Provide the (x, y) coordinate of the cell's center where the given text is located.  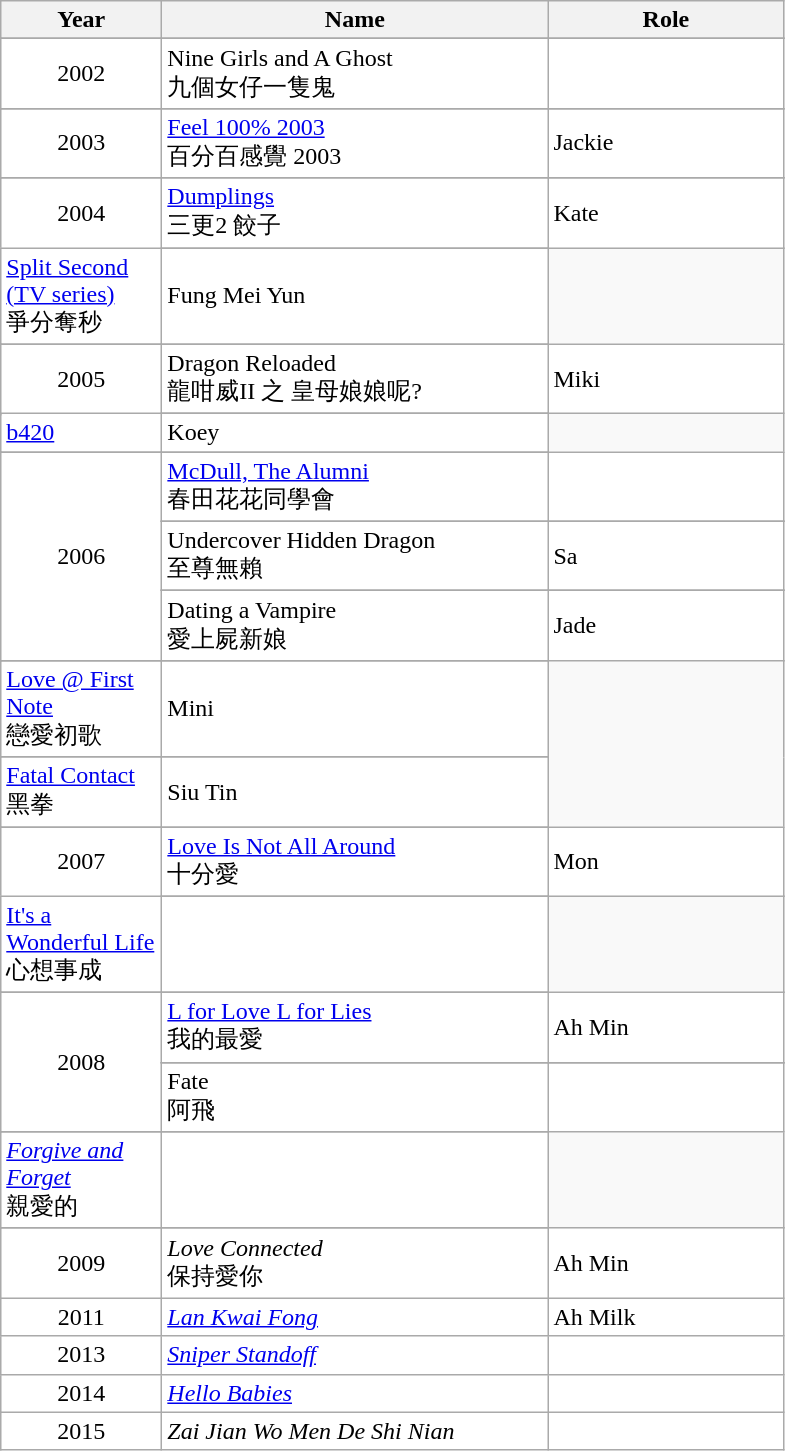
2015 (82, 1431)
It's a Wonderful Life心想事成 (82, 944)
Love Is Not All Around十分愛 (355, 861)
Hello Babies (355, 1393)
Zai Jian Wo Men De Shi Nian (355, 1431)
Fatal Contact黑拳 (82, 792)
Miki (666, 379)
Fung Mei Yun (355, 296)
Nine Girls and A Ghost 九個女仔一隻鬼 (355, 74)
2009 (82, 1263)
2008 (82, 1062)
Jackie (666, 143)
Love @ First Note戀愛初歌 (82, 708)
Dumplings 三更2 餃子 (355, 213)
Jade (666, 626)
2014 (82, 1393)
Year (82, 20)
2002 (82, 74)
Split Second (TV series) 爭分奪秒 (82, 296)
2011 (82, 1317)
McDull, The Alumni 春田花花同學會 (355, 487)
b420 (82, 433)
2013 (82, 1355)
2003 (82, 143)
L for Love L for Lies我的最愛 (355, 1028)
Sniper Standoff (355, 1355)
Mini (355, 708)
Ah Milk (666, 1317)
Dragon Reloaded 龍咁威II 之 皇母娘娘呢? (355, 379)
Love Connected保持愛你 (355, 1263)
Koey (355, 433)
Feel 100% 2003 百分百感覺 2003 (355, 143)
Forgive and Forget親愛的 (82, 1180)
Undercover Hidden Dragon 至尊無賴 (355, 556)
Kate (666, 213)
Siu Tin (355, 792)
2006 (82, 556)
2005 (82, 379)
Role (666, 20)
Mon (666, 861)
2004 (82, 213)
Sa (666, 556)
Name (355, 20)
Dating a Vampire 愛上屍新娘 (355, 626)
2007 (82, 861)
Fate阿飛 (355, 1097)
Lan Kwai Fong (355, 1317)
